From the cell containing the given text, extract its center point as (X, Y) coordinate. 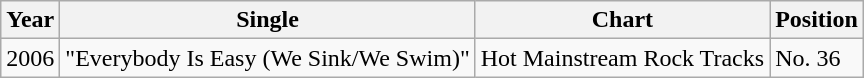
Single (268, 20)
Hot Mainstream Rock Tracks (622, 58)
2006 (30, 58)
Year (30, 20)
Chart (622, 20)
"Everybody Is Easy (We Sink/We Swim)" (268, 58)
No. 36 (817, 58)
Position (817, 20)
